From the cell containing the given text, extract its center point as (X, Y) coordinate. 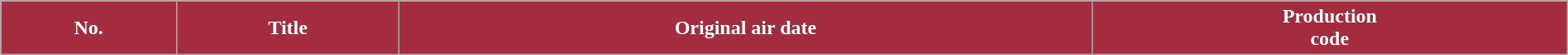
No. (89, 28)
Original air date (746, 28)
Title (288, 28)
Productioncode (1330, 28)
